Output the (x, y) coordinate of the center of the cell containing the given text.  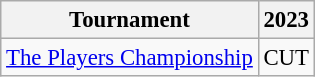
2023 (286, 20)
Tournament (130, 20)
The Players Championship (130, 58)
CUT (286, 58)
